Find where the given text appears and provide that cell's center as (X, Y) coordinate. 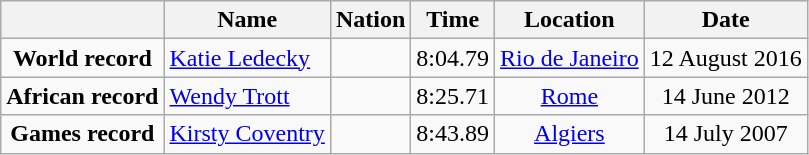
Name (247, 20)
World record (82, 58)
Wendy Trott (247, 96)
African record (82, 96)
Katie Ledecky (247, 58)
Kirsty Coventry (247, 134)
12 August 2016 (726, 58)
8:04.79 (453, 58)
Date (726, 20)
Nation (370, 20)
Location (570, 20)
8:25.71 (453, 96)
Rome (570, 96)
14 June 2012 (726, 96)
Time (453, 20)
Games record (82, 134)
Rio de Janeiro (570, 58)
Algiers (570, 134)
8:43.89 (453, 134)
14 July 2007 (726, 134)
